Scan for the cell matching the given text and deliver its (x, y) coordinate at center. 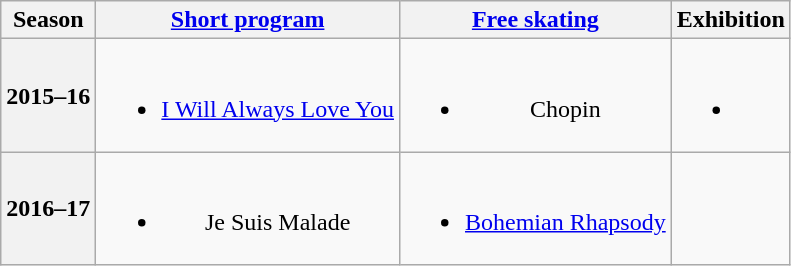
Free skating (535, 20)
2015–16 (48, 96)
Exhibition (730, 20)
Bohemian Rhapsody (535, 208)
Season (48, 20)
Short program (248, 20)
Chopin (535, 96)
I Will Always Love You (248, 96)
2016–17 (48, 208)
Je Suis Malade (248, 208)
